Return [X, Y] of the center of cell containing provided text 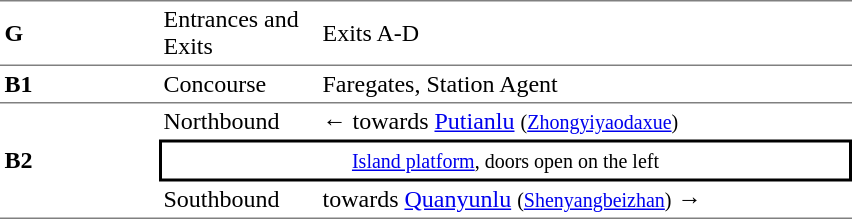
Entrances and Exits [238, 33]
B1 [80, 85]
G [80, 33]
Island platform, doors open on the left [506, 161]
Concourse [238, 85]
← towards Putianlu (Zhongyiyaodaxue) [585, 122]
Northbound [238, 122]
Faregates, Station Agent [585, 85]
Exits A-D [585, 33]
